Return the [X, Y] coordinate for the center point of the cell that contains the specified text.  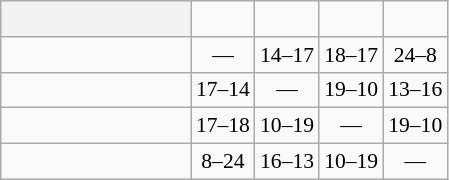
17–18 [223, 126]
24–8 [415, 55]
16–13 [287, 162]
14–17 [287, 55]
18–17 [351, 55]
13–16 [415, 90]
8–24 [223, 162]
17–14 [223, 90]
